Output the [X, Y] coordinate of the center of the cell containing the given text.  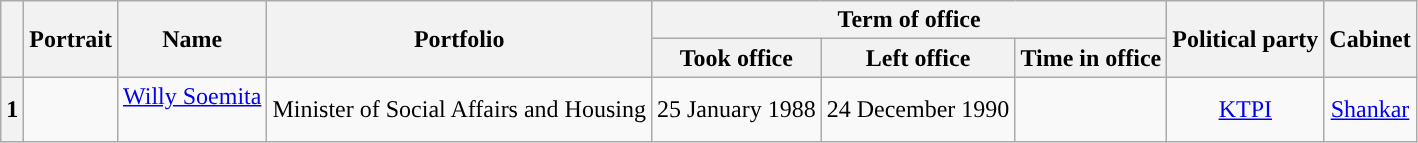
1 [12, 110]
Left office [918, 58]
Portfolio [460, 39]
Cabinet [1370, 39]
Time in office [1091, 58]
KTPI [1246, 110]
Minister of Social Affairs and Housing [460, 110]
Portrait [71, 39]
Term of office [908, 20]
Took office [736, 58]
Willy Soemita [192, 110]
Name [192, 39]
Political party [1246, 39]
Shankar [1370, 110]
25 January 1988 [736, 110]
24 December 1990 [918, 110]
